Extract the [X, Y] coordinate from the center of the cell holding the provided text.  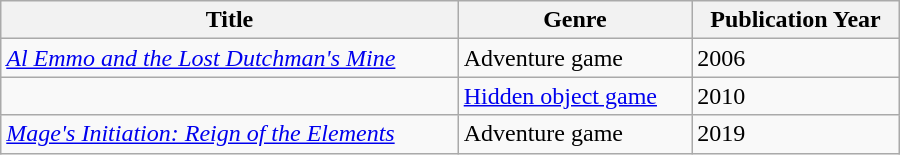
Hidden object game [575, 96]
Genre [575, 20]
2019 [796, 134]
2010 [796, 96]
2006 [796, 58]
Al Emmo and the Lost Dutchman's Mine [230, 58]
Title [230, 20]
Publication Year [796, 20]
Mage's Initiation: Reign of the Elements [230, 134]
